Extract the [X, Y] coordinate from the center of the cell holding the provided text.  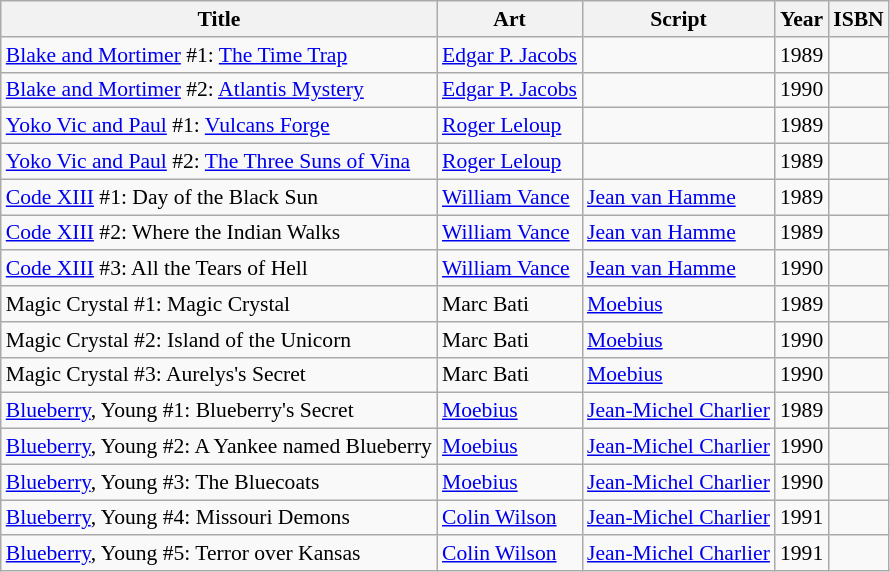
Art [510, 19]
Blueberry, Young #1: Blueberry's Secret [219, 411]
Title [219, 19]
Code XIII #2: Where the Indian Walks [219, 233]
Code XIII #1: Day of the Black Sun [219, 197]
Magic Crystal #2: Island of the Unicorn [219, 340]
Magic Crystal #1: Magic Crystal [219, 304]
Year [802, 19]
Yoko Vic and Paul #2: The Three Suns of Vina [219, 162]
Blueberry, Young #3: The Bluecoats [219, 482]
Script [678, 19]
ISBN [858, 19]
Code XIII #3: All the Tears of Hell [219, 269]
Blake and Mortimer #1: The Time Trap [219, 55]
Blueberry, Young #2: A Yankee named Blueberry [219, 447]
Blueberry, Young #5: Terror over Kansas [219, 554]
Magic Crystal #3: Aurelys's Secret [219, 375]
Blake and Mortimer #2: Atlantis Mystery [219, 90]
Blueberry, Young #4: Missouri Demons [219, 518]
Yoko Vic and Paul #1: Vulcans Forge [219, 126]
